Capture the cell that displays the provided text and extract its (X, Y) central coordinate. 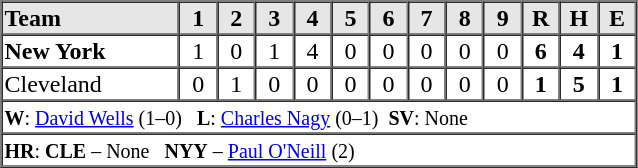
R (541, 18)
H (579, 18)
W: David Wells (1–0) L: Charles Nagy (0–1) SV: None (319, 116)
New York (91, 50)
7 (427, 18)
3 (274, 18)
2 (236, 18)
HR: CLE – None NYY – Paul O'Neill (2) (319, 150)
Team (91, 18)
Cleveland (91, 84)
9 (503, 18)
8 (465, 18)
E (617, 18)
